Capture the cell that displays the provided text and extract its (x, y) central coordinate. 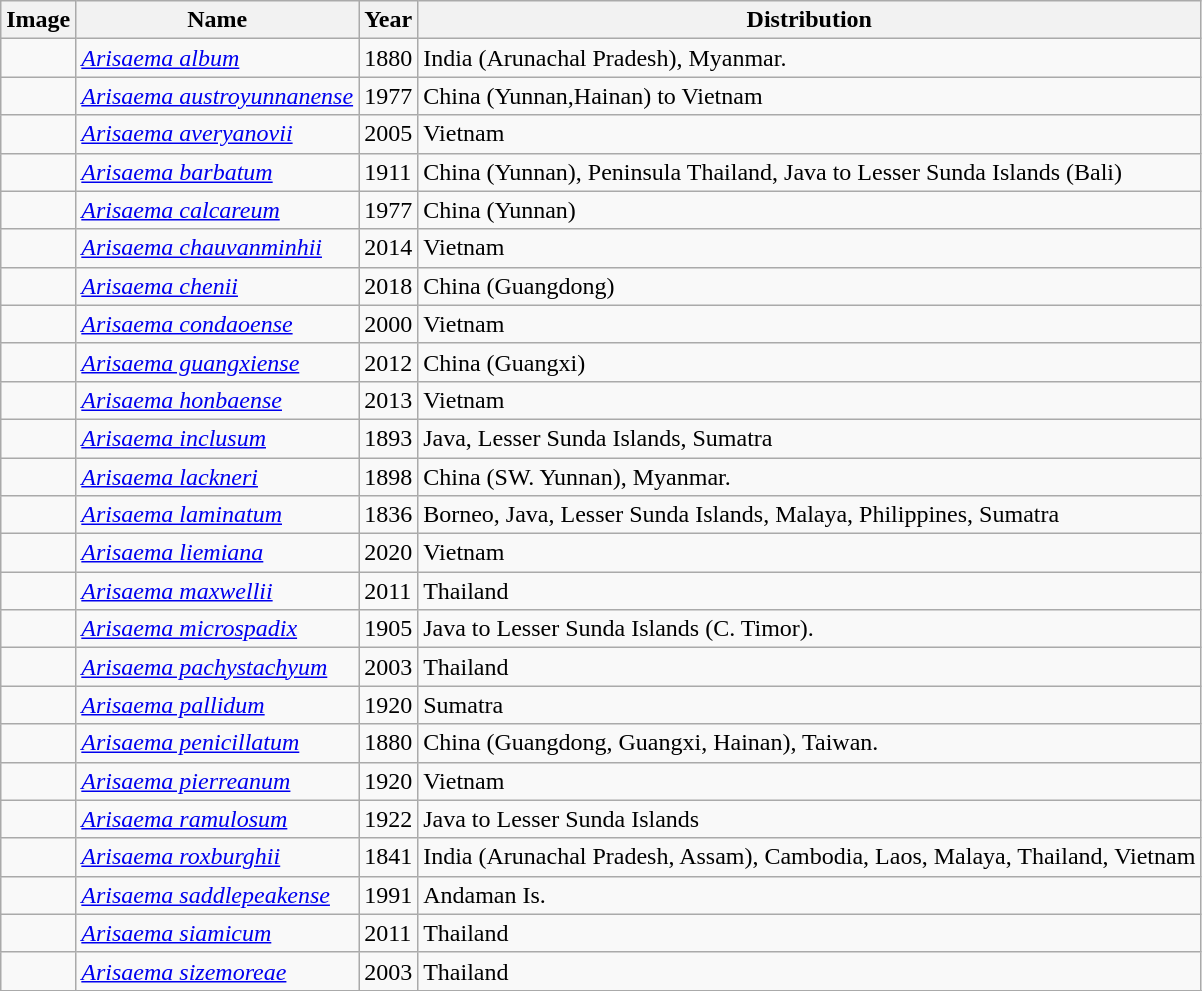
Borneo, Java, Lesser Sunda Islands, Malaya, Philippines, Sumatra (810, 515)
Arisaema pallidum (218, 705)
Arisaema laminatum (218, 515)
Arisaema condaoense (218, 324)
2005 (388, 134)
China (Guangdong) (810, 286)
Arisaema chauvanminhii (218, 248)
Arisaema liemiana (218, 553)
Arisaema ramulosum (218, 819)
1893 (388, 438)
Arisaema honbaense (218, 400)
2014 (388, 248)
Name (218, 20)
Image (38, 20)
Arisaema maxwellii (218, 591)
Arisaema barbatum (218, 172)
Java to Lesser Sunda Islands (C. Timor). (810, 629)
2012 (388, 362)
Year (388, 20)
India (Arunachal Pradesh), Myanmar. (810, 58)
Arisaema pachystachyum (218, 667)
Arisaema penicillatum (218, 743)
Arisaema siamicum (218, 933)
Arisaema austroyunnanense (218, 96)
India (Arunachal Pradesh, Assam), Cambodia, Laos, Malaya, Thailand, Vietnam (810, 857)
1922 (388, 819)
Arisaema chenii (218, 286)
1836 (388, 515)
China (Yunnan,Hainan) to Vietnam (810, 96)
2020 (388, 553)
Arisaema pierreanum (218, 781)
China (Guangxi) (810, 362)
2000 (388, 324)
Java to Lesser Sunda Islands (810, 819)
1991 (388, 895)
Arisaema microspadix (218, 629)
1905 (388, 629)
Distribution (810, 20)
2018 (388, 286)
Arisaema guangxiense (218, 362)
Andaman Is. (810, 895)
Arisaema roxburghii (218, 857)
Sumatra (810, 705)
China (Yunnan) (810, 210)
China (SW. Yunnan), Myanmar. (810, 477)
China (Yunnan), Peninsula Thailand, Java to Lesser Sunda Islands (Bali) (810, 172)
1911 (388, 172)
1841 (388, 857)
Arisaema saddlepeakense (218, 895)
Arisaema lackneri (218, 477)
Arisaema averyanovii (218, 134)
China (Guangdong, Guangxi, Hainan), Taiwan. (810, 743)
2013 (388, 400)
Arisaema album (218, 58)
Arisaema inclusum (218, 438)
Arisaema calcareum (218, 210)
Arisaema sizemoreae (218, 971)
Java, Lesser Sunda Islands, Sumatra (810, 438)
1898 (388, 477)
